Return [x, y] of the center of cell containing provided text 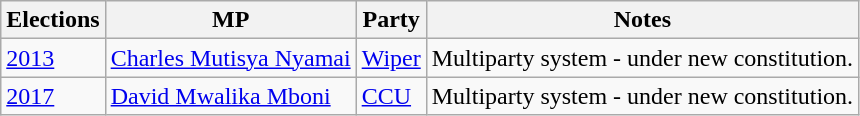
MP [230, 20]
2013 [53, 58]
Notes [642, 20]
Party [391, 20]
David Mwalika Mboni [230, 96]
Elections [53, 20]
CCU [391, 96]
Wiper [391, 58]
Charles Mutisya Nyamai [230, 58]
2017 [53, 96]
